For the text-containing cell, return its midpoint in (X, Y) coordinate format. 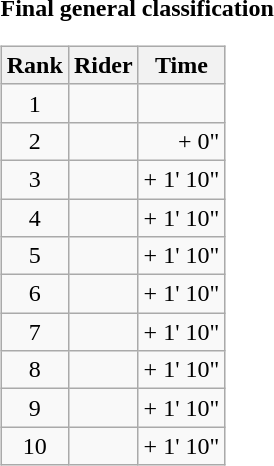
10 (34, 446)
5 (34, 256)
Rider (103, 65)
Time (182, 65)
4 (34, 217)
8 (34, 370)
+ 0" (182, 141)
1 (34, 103)
2 (34, 141)
6 (34, 294)
3 (34, 179)
7 (34, 332)
Rank (34, 65)
9 (34, 408)
